Return [x, y] of the center of cell containing provided text 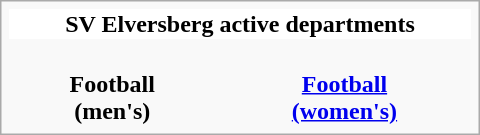
SV Elversberg active departments [240, 24]
Football(women's) [344, 84]
Football(men's) [112, 84]
